For the text-containing cell, return its midpoint in [X, Y] coordinate format. 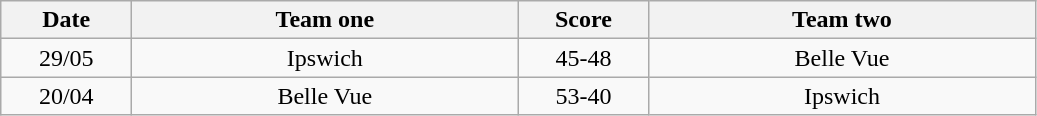
53-40 [584, 96]
29/05 [66, 58]
Score [584, 20]
Team one [325, 20]
45-48 [584, 58]
20/04 [66, 96]
Team two [842, 20]
Date [66, 20]
